Return [x, y] of the center of cell containing provided text 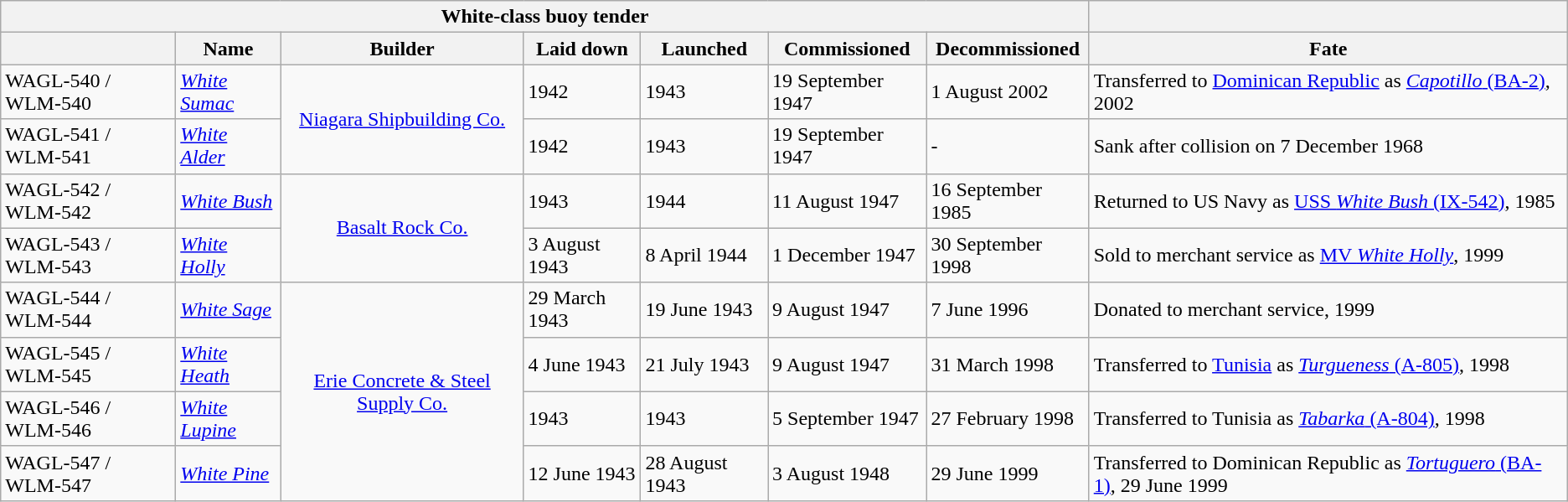
WAGL-543 / WLM-543 [89, 255]
Sank after collision on 7 December 1968 [1328, 146]
Decommissioned [1008, 49]
WAGL-547 / WLM-547 [89, 473]
Launched [704, 49]
White Sage [228, 310]
Laid down [582, 49]
White Alder [228, 146]
21 July 1943 [704, 364]
4 June 1943 [582, 364]
White Bush [228, 201]
12 June 1943 [582, 473]
White-class buoy tender [544, 17]
1944 [704, 201]
29 June 1999 [1008, 473]
WAGL-541 / WLM-541 [89, 146]
WAGL-544 / WLM-544 [89, 310]
WAGL-542 / WLM-542 [89, 201]
30 September 1998 [1008, 255]
Fate [1328, 49]
7 June 1996 [1008, 310]
3 August 1948 [848, 473]
29 March 1943 [582, 310]
16 September 1985 [1008, 201]
Transferred to Tunisia as Turgueness (A-805), 1998 [1328, 364]
WAGL-545 / WLM-545 [89, 364]
White Sumac [228, 92]
Name [228, 49]
White Heath [228, 364]
White Holly [228, 255]
31 March 1998 [1008, 364]
Donated to merchant service, 1999 [1328, 310]
WAGL-546 / WLM-546 [89, 419]
5 September 1947 [848, 419]
11 August 1947 [848, 201]
White Lupine [228, 419]
Builder [402, 49]
Sold to merchant service as MV White Holly, 1999 [1328, 255]
- [1008, 146]
Basalt Rock Co. [402, 228]
White Pine [228, 473]
Niagara Shipbuilding Co. [402, 119]
28 August 1943 [704, 473]
19 June 1943 [704, 310]
WAGL-540 / WLM-540 [89, 92]
1 August 2002 [1008, 92]
3 August 1943 [582, 255]
Transferred to Tunisia as Tabarka (A-804), 1998 [1328, 419]
27 February 1998 [1008, 419]
1 December 1947 [848, 255]
Transferred to Dominican Republic as Capotillo (BA-2), 2002 [1328, 92]
Erie Concrete & Steel Supply Co. [402, 391]
8 April 1944 [704, 255]
Transferred to Dominican Republic as Tortuguero (BA-1), 29 June 1999 [1328, 473]
Returned to US Navy as USS White Bush (IX-542), 1985 [1328, 201]
Commissioned [848, 49]
